Return (x, y) of the center of cell containing provided text 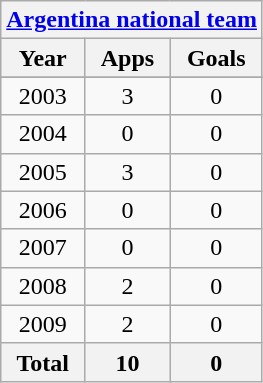
2003 (43, 96)
Goals (216, 58)
10 (128, 362)
2007 (43, 248)
Total (43, 362)
2006 (43, 210)
2009 (43, 324)
Apps (128, 58)
2005 (43, 172)
Year (43, 58)
2008 (43, 286)
2004 (43, 134)
Argentina national team (132, 20)
